Return (X, Y) of the center of cell containing provided text 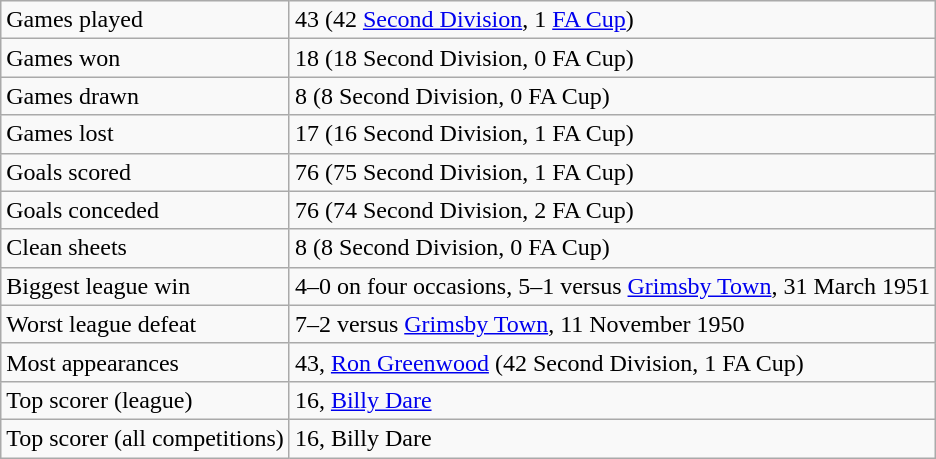
Biggest league win (146, 286)
43 (42 Second Division, 1 FA Cup) (612, 20)
Games won (146, 58)
Top scorer (league) (146, 400)
Most appearances (146, 362)
17 (16 Second Division, 1 FA Cup) (612, 134)
Games lost (146, 134)
7–2 versus Grimsby Town, 11 November 1950 (612, 324)
Goals conceded (146, 210)
Worst league defeat (146, 324)
Clean sheets (146, 248)
Games drawn (146, 96)
Top scorer (all competitions) (146, 438)
18 (18 Second Division, 0 FA Cup) (612, 58)
4–0 on four occasions, 5–1 versus Grimsby Town, 31 March 1951 (612, 286)
76 (74 Second Division, 2 FA Cup) (612, 210)
Goals scored (146, 172)
76 (75 Second Division, 1 FA Cup) (612, 172)
Games played (146, 20)
43, Ron Greenwood (42 Second Division, 1 FA Cup) (612, 362)
